Search for the cell housing the specified text and yield its [x, y] center coordinate. 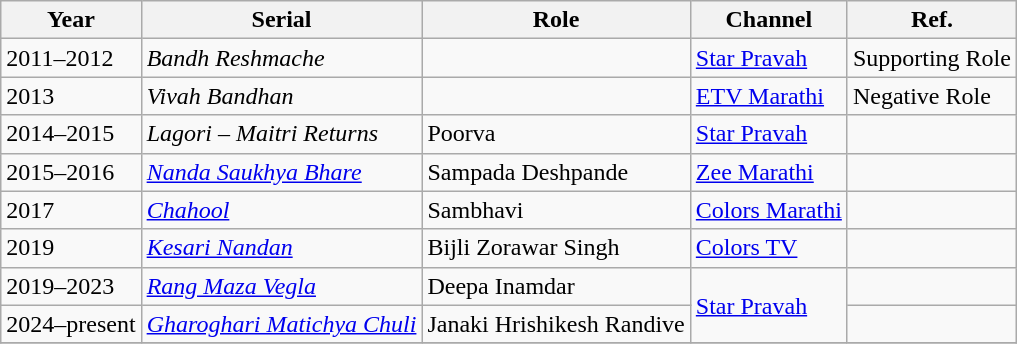
Ref. [932, 20]
2015–2016 [71, 172]
2017 [71, 210]
Janaki Hrishikesh Randive [556, 324]
2011–2012 [71, 58]
Supporting Role [932, 58]
Deepa Inamdar [556, 286]
Chahool [282, 210]
Colors TV [768, 248]
Role [556, 20]
Rang Maza Vegla [282, 286]
Sampada Deshpande [556, 172]
Poorva [556, 134]
Negative Role [932, 96]
Vivah Bandhan [282, 96]
Gharoghari Matichya Chuli [282, 324]
2024–present [71, 324]
2019–2023 [71, 286]
Channel [768, 20]
Bandh Reshmache [282, 58]
Kesari Nandan [282, 248]
Nanda Saukhya Bhare [282, 172]
Serial [282, 20]
2013 [71, 96]
Lagori – Maitri Returns [282, 134]
Zee Marathi [768, 172]
Bijli Zorawar Singh [556, 248]
2014–2015 [71, 134]
Year [71, 20]
ETV Marathi [768, 96]
Colors Marathi [768, 210]
2019 [71, 248]
Sambhavi [556, 210]
